Pinpoint the cell where the given text exists, returning its (x, y) midpoint coordinate. 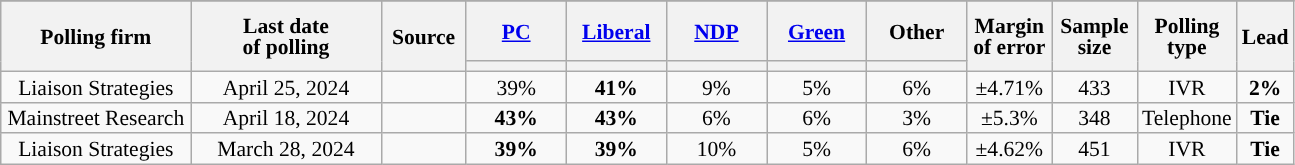
±5.3% (1010, 118)
Sample size (1094, 36)
2% (1266, 86)
Other (917, 31)
March 28, 2024 (286, 150)
Source (424, 36)
Green (816, 31)
PC (516, 31)
433 (1094, 86)
April 18, 2024 (286, 118)
±4.62% (1010, 150)
Liberal (616, 31)
April 25, 2024 (286, 86)
Polling firm (96, 36)
Lead (1266, 36)
9% (716, 86)
±4.71% (1010, 86)
Telephone (1187, 118)
Margin of error (1010, 36)
348 (1094, 118)
Polling type (1187, 36)
NDP (716, 31)
10% (716, 150)
3% (917, 118)
Last dateof polling (286, 36)
Mainstreet Research (96, 118)
451 (1094, 150)
41% (616, 86)
